Locate the cell with the specified text and output its (X, Y) center coordinate. 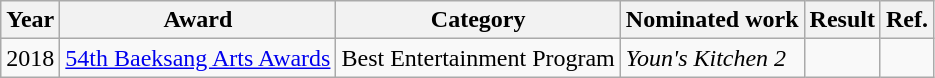
Award (198, 20)
Ref. (906, 20)
2018 (30, 58)
Year (30, 20)
Nominated work (712, 20)
Best Entertainment Program (478, 58)
Result (842, 20)
Category (478, 20)
Youn's Kitchen 2 (712, 58)
54th Baeksang Arts Awards (198, 58)
